Capture the cell that displays the provided text and extract its (x, y) central coordinate. 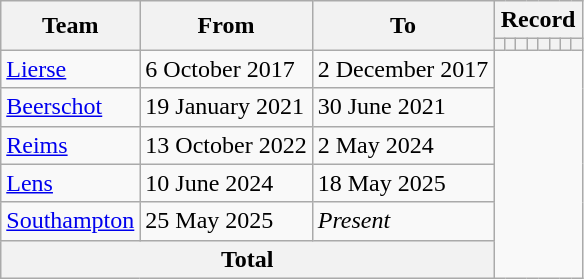
18 May 2025 (403, 183)
Southampton (70, 221)
Beerschot (70, 107)
From (226, 26)
Reims (70, 145)
19 January 2021 (226, 107)
30 June 2021 (403, 107)
Record (538, 20)
Lens (70, 183)
2 December 2017 (403, 69)
Team (70, 26)
Present (403, 221)
13 October 2022 (226, 145)
Lierse (70, 69)
2 May 2024 (403, 145)
10 June 2024 (226, 183)
To (403, 26)
Total (248, 259)
25 May 2025 (226, 221)
6 October 2017 (226, 69)
